Determine the (x, y) coordinate at the center of the cell enclosing the given text.  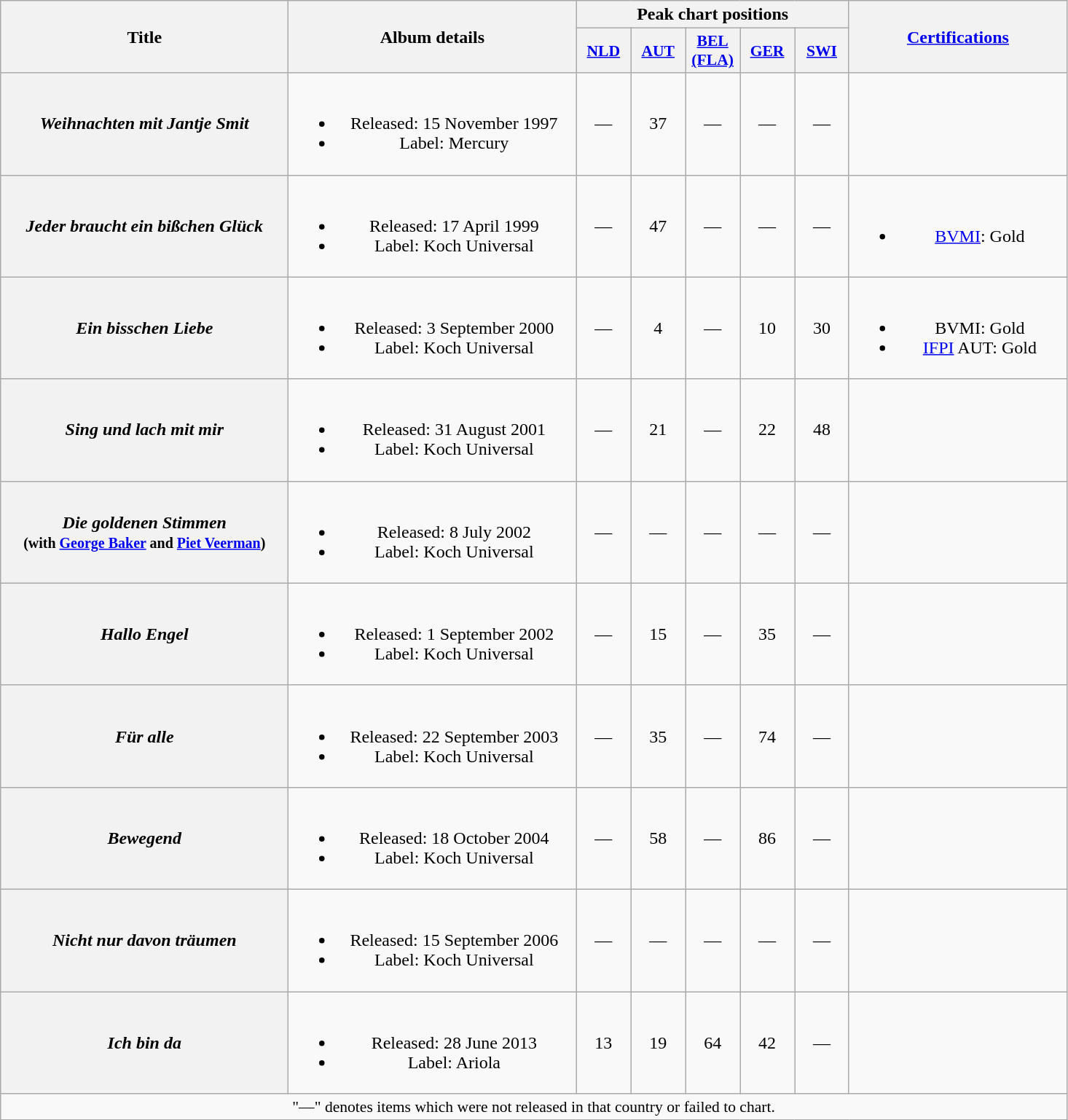
Für alle (144, 736)
47 (659, 226)
4 (659, 328)
Released: 31 August 2001Label: Koch Universal (433, 430)
Title (144, 36)
58 (659, 838)
64 (712, 1042)
Jeder braucht ein bißchen Glück (144, 226)
Released: 15 September 2006Label: Koch Universal (433, 940)
NLD (603, 51)
48 (822, 430)
Released: 17 April 1999Label: Koch Universal (433, 226)
Album details (433, 36)
BVMI: GoldIFPI AUT: Gold (957, 328)
Certifications (957, 36)
37 (659, 124)
Hallo Engel (144, 634)
10 (768, 328)
Nicht nur davon träumen (144, 940)
"—" denotes items which were not released in that country or failed to chart. (534, 1107)
22 (768, 430)
19 (659, 1042)
Ein bisschen Liebe (144, 328)
Released: 3 September 2000Label: Koch Universal (433, 328)
AUT (659, 51)
Released: 1 September 2002Label: Koch Universal (433, 634)
30 (822, 328)
13 (603, 1042)
Released: 15 November 1997Label: Mercury (433, 124)
Peak chart positions (712, 15)
Ich bin da (144, 1042)
Bewegend (144, 838)
Released: 18 October 2004Label: Koch Universal (433, 838)
42 (768, 1042)
Die goldenen Stimmen (with George Baker and Piet Veerman) (144, 532)
SWI (822, 51)
BEL(FLA) (712, 51)
86 (768, 838)
Released: 22 September 2003Label: Koch Universal (433, 736)
21 (659, 430)
74 (768, 736)
Sing und lach mit mir (144, 430)
GER (768, 51)
Weihnachten mit Jantje Smit (144, 124)
BVMI: Gold (957, 226)
Released: 8 July 2002Label: Koch Universal (433, 532)
15 (659, 634)
Released: 28 June 2013Label: Ariola (433, 1042)
